Find where the given text appears and provide that cell's center as (x, y) coordinate. 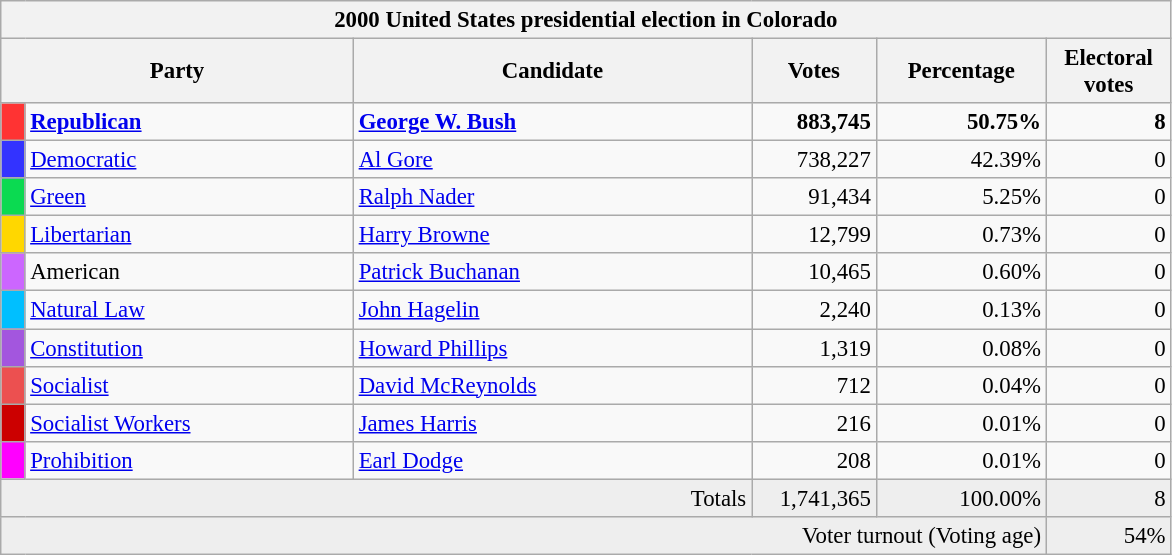
David McReynolds (552, 385)
Howard Phillips (552, 348)
10,465 (814, 273)
2000 United States presidential election in Colorado (586, 20)
Patrick Buchanan (552, 273)
Socialist Workers (189, 423)
Earl Dodge (552, 460)
12,799 (814, 235)
Natural Law (189, 310)
Voter turnout (Voting age) (524, 536)
Electoral votes (1108, 72)
Al Gore (552, 160)
208 (814, 460)
50.75% (961, 122)
Party (178, 72)
1,319 (814, 348)
1,741,365 (814, 498)
883,745 (814, 122)
Prohibition (189, 460)
Libertarian (189, 235)
0.60% (961, 273)
Democratic (189, 160)
Votes (814, 72)
0.04% (961, 385)
Harry Browne (552, 235)
0.13% (961, 310)
738,227 (814, 160)
Republican (189, 122)
Green (189, 197)
George W. Bush (552, 122)
Percentage (961, 72)
0.73% (961, 235)
2,240 (814, 310)
Totals (376, 498)
American (189, 273)
James Harris (552, 423)
712 (814, 385)
54% (1108, 536)
100.00% (961, 498)
Candidate (552, 72)
0.08% (961, 348)
42.39% (961, 160)
5.25% (961, 197)
Ralph Nader (552, 197)
Socialist (189, 385)
Constitution (189, 348)
216 (814, 423)
91,434 (814, 197)
John Hagelin (552, 310)
